Return [X, Y] of the center of cell containing provided text 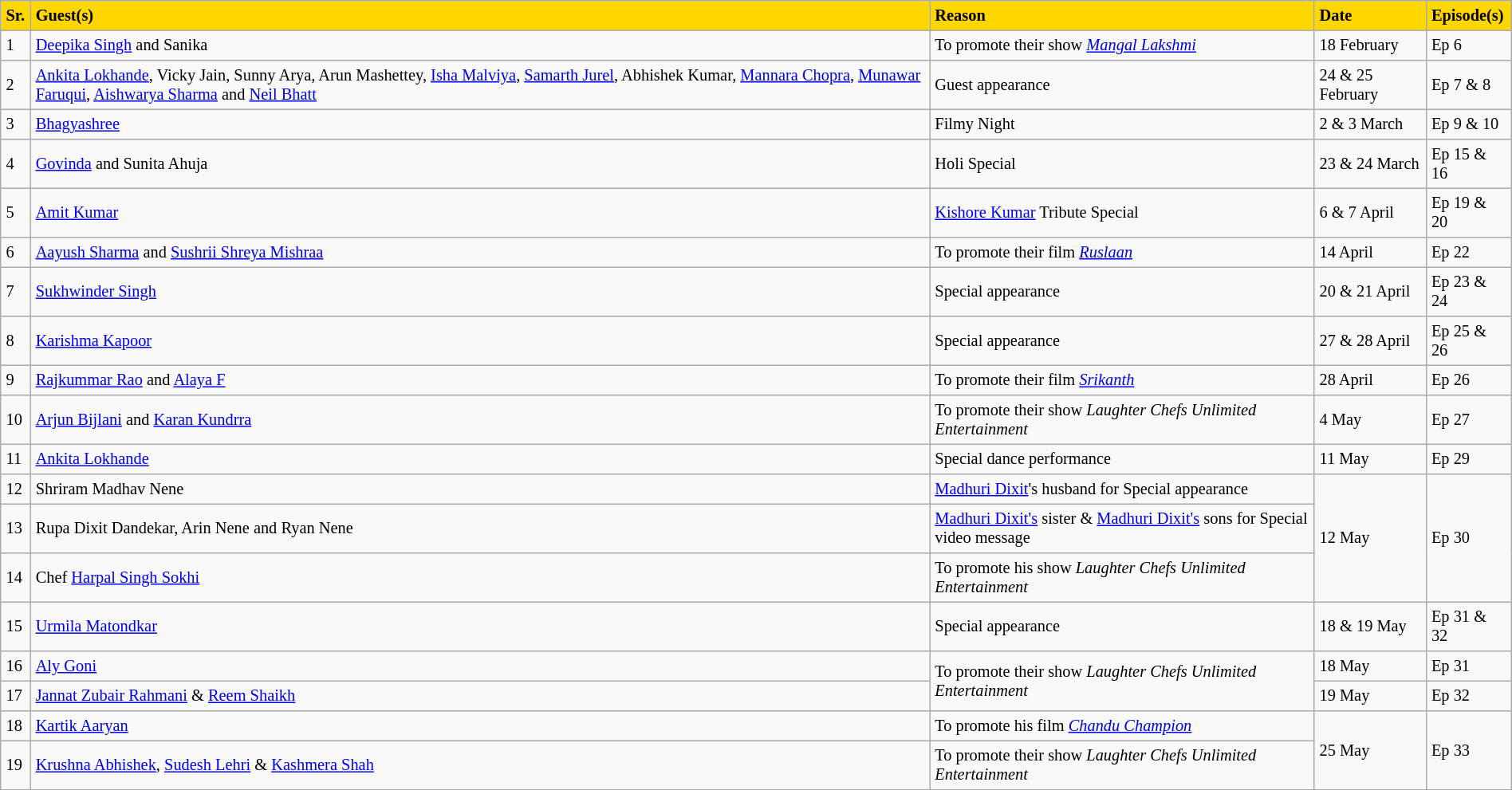
Ep 27 [1469, 419]
18 [16, 725]
Kartik Aaryan [480, 725]
16 [16, 666]
Kishore Kumar Tribute Special [1122, 213]
Episode(s) [1469, 15]
To promote their film Ruslaan [1122, 252]
Ep 9 & 10 [1469, 124]
1 [16, 45]
Ep 25 & 26 [1469, 340]
4 [16, 163]
19 May [1370, 696]
24 & 25 February [1370, 85]
5 [16, 213]
Guest(s) [480, 15]
Jannat Zubair Rahmani & Reem Shaikh [480, 696]
2 & 3 March [1370, 124]
Govinda and Sunita Ahuja [480, 163]
Madhuri Dixit's sister & Madhuri Dixit's sons for Special video message [1122, 529]
Rupa Dixit Dandekar, Arin Nene and Ryan Nene [480, 529]
Ep 7 & 8 [1469, 85]
18 February [1370, 45]
Shriram Madhav Nene [480, 489]
Aayush Sharma and Sushrii Shreya Mishraa [480, 252]
Madhuri Dixit's husband for Special appearance [1122, 489]
Ep 26 [1469, 380]
9 [16, 380]
Amit Kumar [480, 213]
14 April [1370, 252]
Urmila Matondkar [480, 627]
17 [16, 696]
Date [1370, 15]
Filmy Night [1122, 124]
To promote his show Laughter Chefs Unlimited Entertainment [1122, 577]
4 May [1370, 419]
Holi Special [1122, 163]
Ep 23 & 24 [1469, 292]
Ep 33 [1469, 749]
15 [16, 627]
Karishma Kapoor [480, 340]
Sr. [16, 15]
Ep 31 & 32 [1469, 627]
28 April [1370, 380]
Ep 22 [1469, 252]
6 [16, 252]
13 [16, 529]
Reason [1122, 15]
7 [16, 292]
To promote their film Srikanth [1122, 380]
6 & 7 April [1370, 213]
To promote his film Chandu Champion [1122, 725]
Ep 32 [1469, 696]
12 May [1370, 537]
8 [16, 340]
Ep 31 [1469, 666]
Aly Goni [480, 666]
19 [16, 765]
Ankita Lokhande [480, 459]
Guest appearance [1122, 85]
10 [16, 419]
20 & 21 April [1370, 292]
25 May [1370, 749]
27 & 28 April [1370, 340]
12 [16, 489]
Krushna Abhishek, Sudesh Lehri & Kashmera Shah [480, 765]
11 May [1370, 459]
Deepika Singh and Sanika [480, 45]
To promote their show Mangal Lakshmi [1122, 45]
Chef Harpal Singh Sokhi [480, 577]
3 [16, 124]
23 & 24 March [1370, 163]
Bhagyashree [480, 124]
18 & 19 May [1370, 627]
Ep 29 [1469, 459]
Special dance performance [1122, 459]
Ep 30 [1469, 537]
Ep 19 & 20 [1469, 213]
2 [16, 85]
Ep 6 [1469, 45]
Sukhwinder Singh [480, 292]
11 [16, 459]
14 [16, 577]
18 May [1370, 666]
Ep 15 & 16 [1469, 163]
Arjun Bijlani and Karan Kundrra [480, 419]
Rajkummar Rao and Alaya F [480, 380]
